For the text-containing cell, return its midpoint in [x, y] coordinate format. 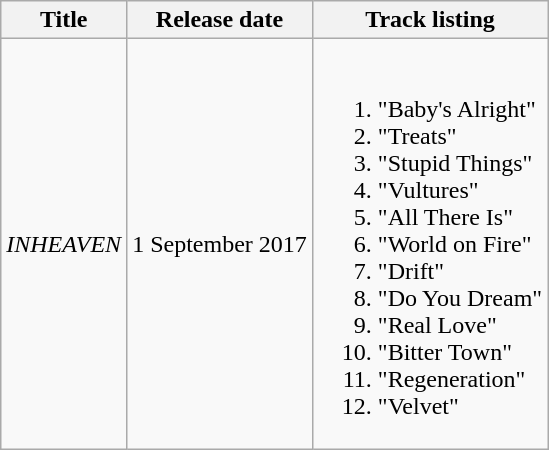
Title [64, 20]
Release date [220, 20]
"Baby's Alright""Treats""Stupid Things""Vultures""All There Is""World on Fire""Drift""Do You Dream""Real Love""Bitter Town""Regeneration""Velvet" [430, 244]
Track listing [430, 20]
1 September 2017 [220, 244]
INHEAVEN [64, 244]
